Capture the cell that displays the provided text and extract its (X, Y) central coordinate. 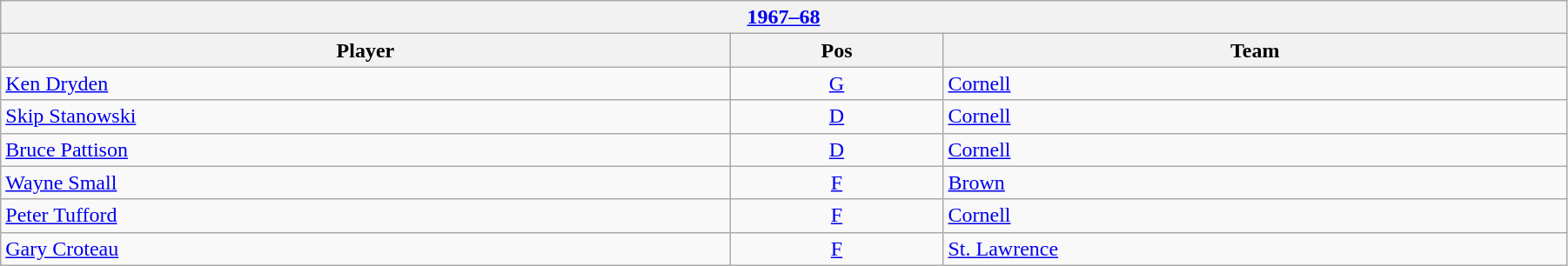
Brown (1255, 183)
Player (365, 50)
St. Lawrence (1255, 249)
Skip Stanowski (365, 116)
Pos (837, 50)
Team (1255, 50)
1967–68 (784, 17)
Peter Tufford (365, 216)
Bruce Pattison (365, 150)
G (837, 83)
Gary Croteau (365, 249)
Wayne Small (365, 183)
Ken Dryden (365, 83)
